Pinpoint the cell where the given text exists, returning its (X, Y) midpoint coordinate. 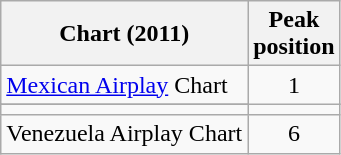
Peakposition (294, 34)
Mexican Airplay Chart (124, 85)
6 (294, 134)
1 (294, 85)
Venezuela Airplay Chart (124, 134)
Chart (2011) (124, 34)
